Find where the given text appears and provide that cell's center as (x, y) coordinate. 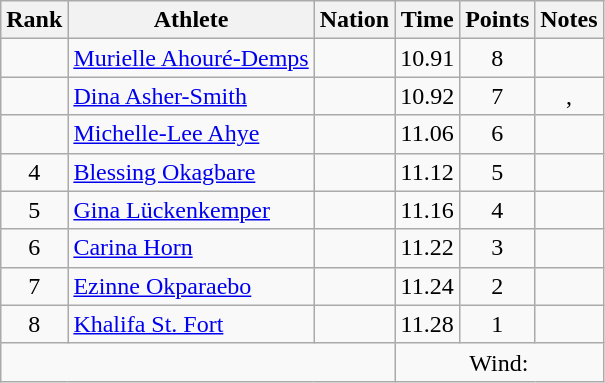
11.16 (428, 210)
Murielle Ahouré-Demps (191, 58)
Rank (34, 20)
1 (498, 324)
Gina Lückenkemper (191, 210)
Nation (354, 20)
10.92 (428, 96)
Blessing Okagbare (191, 172)
2 (498, 286)
Ezinne Okparaebo (191, 286)
Dina Asher-Smith (191, 96)
11.24 (428, 286)
11.12 (428, 172)
11.28 (428, 324)
Carina Horn (191, 248)
11.22 (428, 248)
Notes (569, 20)
3 (498, 248)
10.91 (428, 58)
11.06 (428, 134)
Time (428, 20)
Athlete (191, 20)
Points (498, 20)
Wind: (500, 362)
, (569, 96)
Michelle-Lee Ahye (191, 134)
Khalifa St. Fort (191, 324)
